Scan for the cell matching the given text and deliver its (X, Y) coordinate at center. 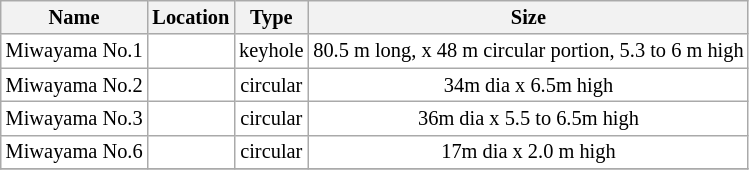
Name (74, 17)
17m dia x 2.0 m high (528, 152)
34m dia x 6.5m high (528, 85)
Miwayama No.2 (74, 85)
Miwayama No.1 (74, 51)
80.5 m long, x 48 m circular portion, 5.3 to 6 m high (528, 51)
36m dia x 5.5 to 6.5m high (528, 118)
Miwayama No.6 (74, 152)
Type (271, 17)
Location (190, 17)
keyhole (271, 51)
Miwayama No.3 (74, 118)
Size (528, 17)
